Detect which cell encompasses the target text, then output its (X, Y) center coordinate. 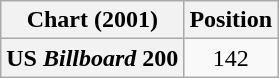
Position (231, 20)
US Billboard 200 (92, 58)
Chart (2001) (92, 20)
142 (231, 58)
